From the cell containing the given text, extract its center point as (x, y) coordinate. 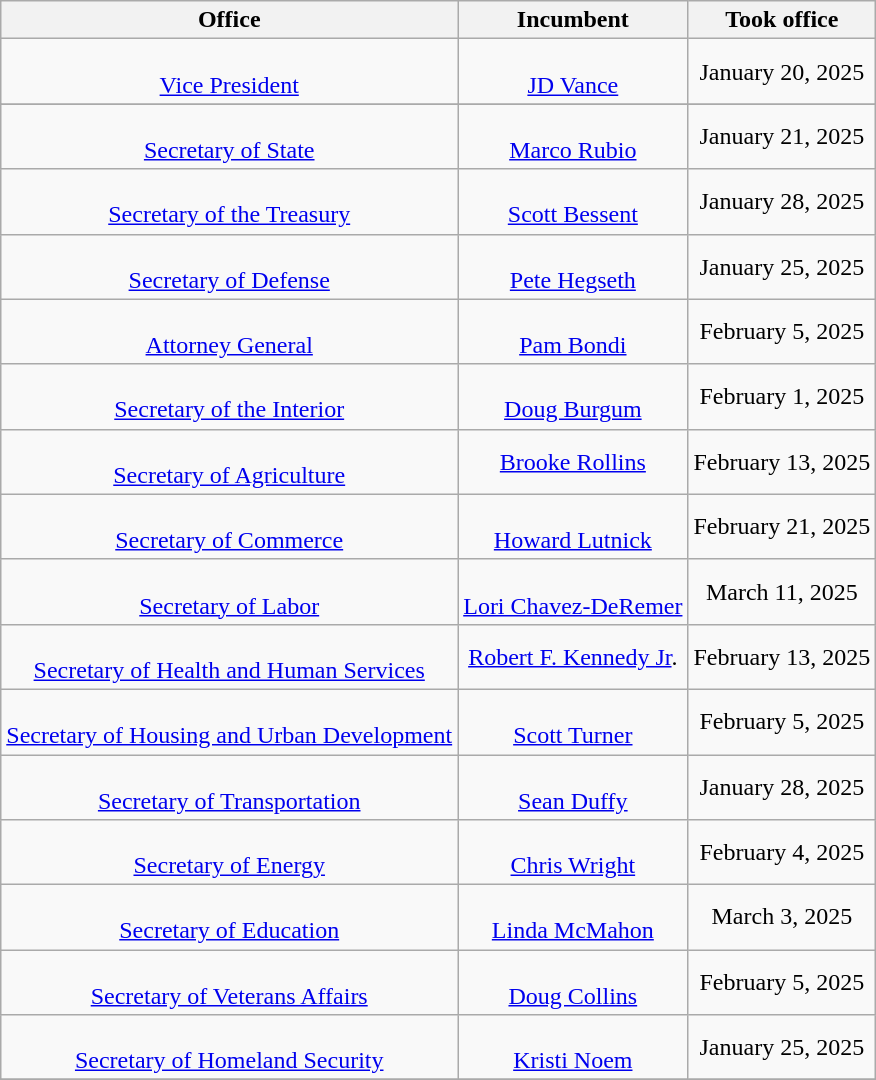
Howard Lutnick (573, 526)
January 21, 2025 (782, 136)
January 20, 2025 (782, 72)
Secretary of Veterans Affairs (230, 982)
Secretary of Defense (230, 266)
Pete Hegseth (573, 266)
Chris Wright (573, 852)
Linda McMahon (573, 918)
Took office (782, 20)
February 21, 2025 (782, 526)
Secretary of Commerce (230, 526)
Secretary of Transportation (230, 786)
Lori Chavez-DeRemer (573, 592)
Kristi Noem (573, 1048)
March 3, 2025 (782, 918)
Sean Duffy (573, 786)
Incumbent (573, 20)
Scott Bessent (573, 202)
Marco Rubio (573, 136)
Robert F. Kennedy Jr. (573, 656)
Doug Burgum (573, 396)
Office (230, 20)
Scott Turner (573, 722)
Secretary of Education (230, 918)
JD Vance (573, 72)
Secretary of Homeland Security (230, 1048)
February 4, 2025 (782, 852)
Secretary of the Treasury (230, 202)
February 1, 2025 (782, 396)
Secretary of Labor (230, 592)
Secretary of Housing and Urban Development (230, 722)
Secretary of Energy (230, 852)
Attorney General (230, 332)
Doug Collins (573, 982)
Brooke Rollins (573, 462)
March 11, 2025 (782, 592)
Secretary of Health and Human Services (230, 656)
Secretary of the Interior (230, 396)
Secretary of State (230, 136)
Secretary of Agriculture (230, 462)
Vice President (230, 72)
Pam Bondi (573, 332)
